Locate the cell with the specified text and output its [x, y] center coordinate. 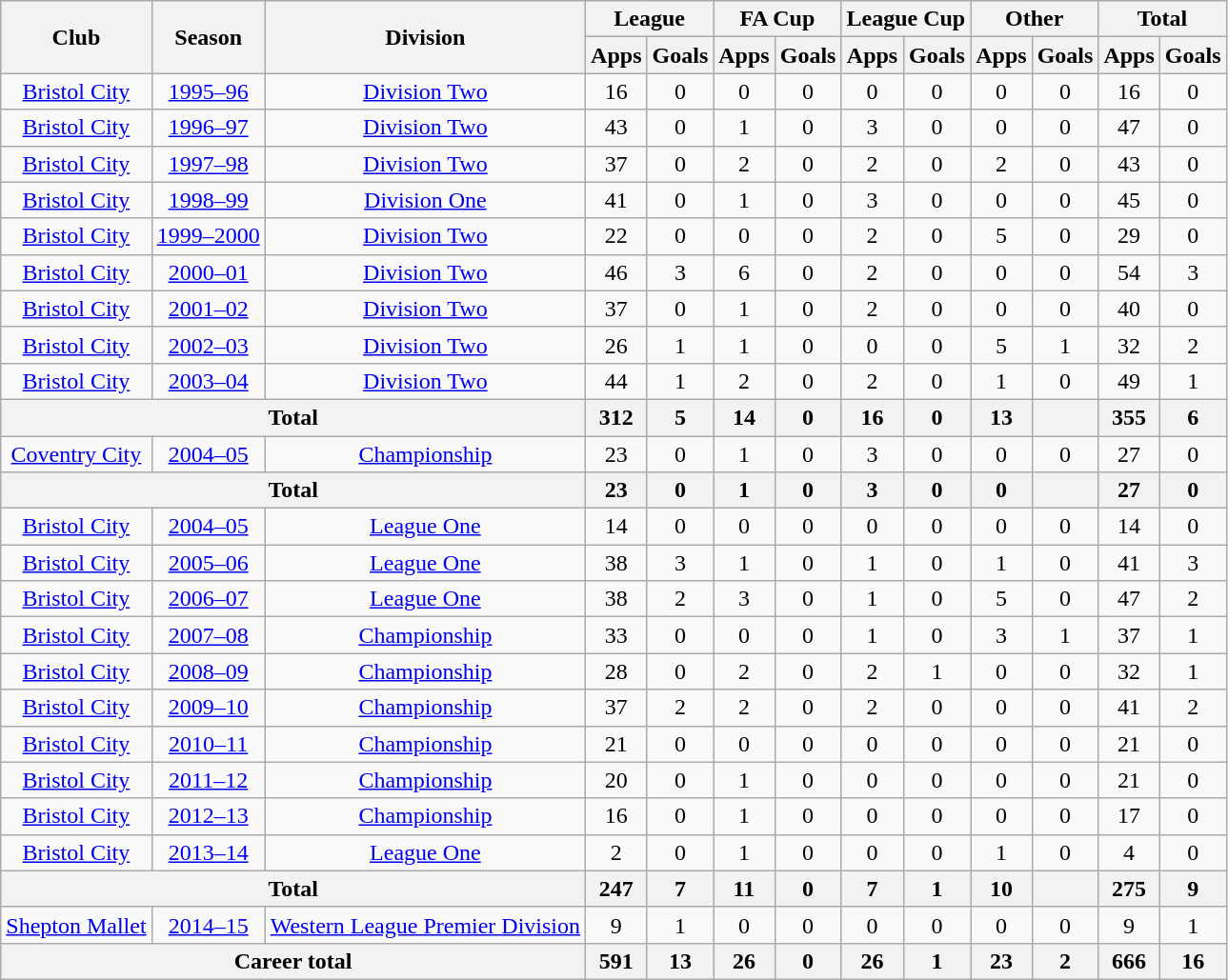
Western League Premier Division [425, 925]
1996–97 [208, 128]
League [650, 19]
Division One [425, 200]
1995–96 [208, 91]
40 [1129, 309]
17 [1129, 816]
Shepton Mallet [76, 925]
Division [425, 37]
20 [616, 780]
46 [616, 272]
2011–12 [208, 780]
2003–04 [208, 381]
Club [76, 37]
2008–09 [208, 671]
1997–98 [208, 164]
2010–11 [208, 744]
45 [1129, 200]
Career total [293, 961]
2013–14 [208, 852]
29 [1129, 236]
22 [616, 236]
2007–08 [208, 635]
11 [744, 889]
2005–06 [208, 563]
2000–01 [208, 272]
2002–03 [208, 345]
54 [1129, 272]
28 [616, 671]
247 [616, 889]
591 [616, 961]
FA Cup [777, 19]
666 [1129, 961]
44 [616, 381]
Season [208, 37]
4 [1129, 852]
49 [1129, 381]
Other [1035, 19]
10 [1001, 889]
2001–02 [208, 309]
League Cup [906, 19]
312 [616, 417]
2012–13 [208, 816]
355 [1129, 417]
2006–07 [208, 599]
33 [616, 635]
2009–10 [208, 708]
1998–99 [208, 200]
1999–2000 [208, 236]
275 [1129, 889]
Coventry City [76, 454]
2014–15 [208, 925]
